Capture the cell that displays the provided text and extract its [x, y] central coordinate. 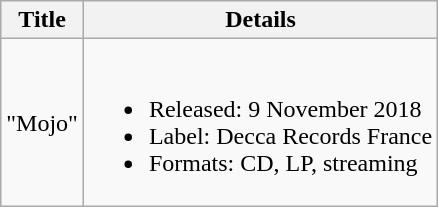
Released: 9 November 2018Label: Decca Records FranceFormats: CD, LP, streaming [260, 122]
"Mojo" [42, 122]
Title [42, 20]
Details [260, 20]
